Return the (X, Y) coordinate for the center point of the cell that contains the specified text.  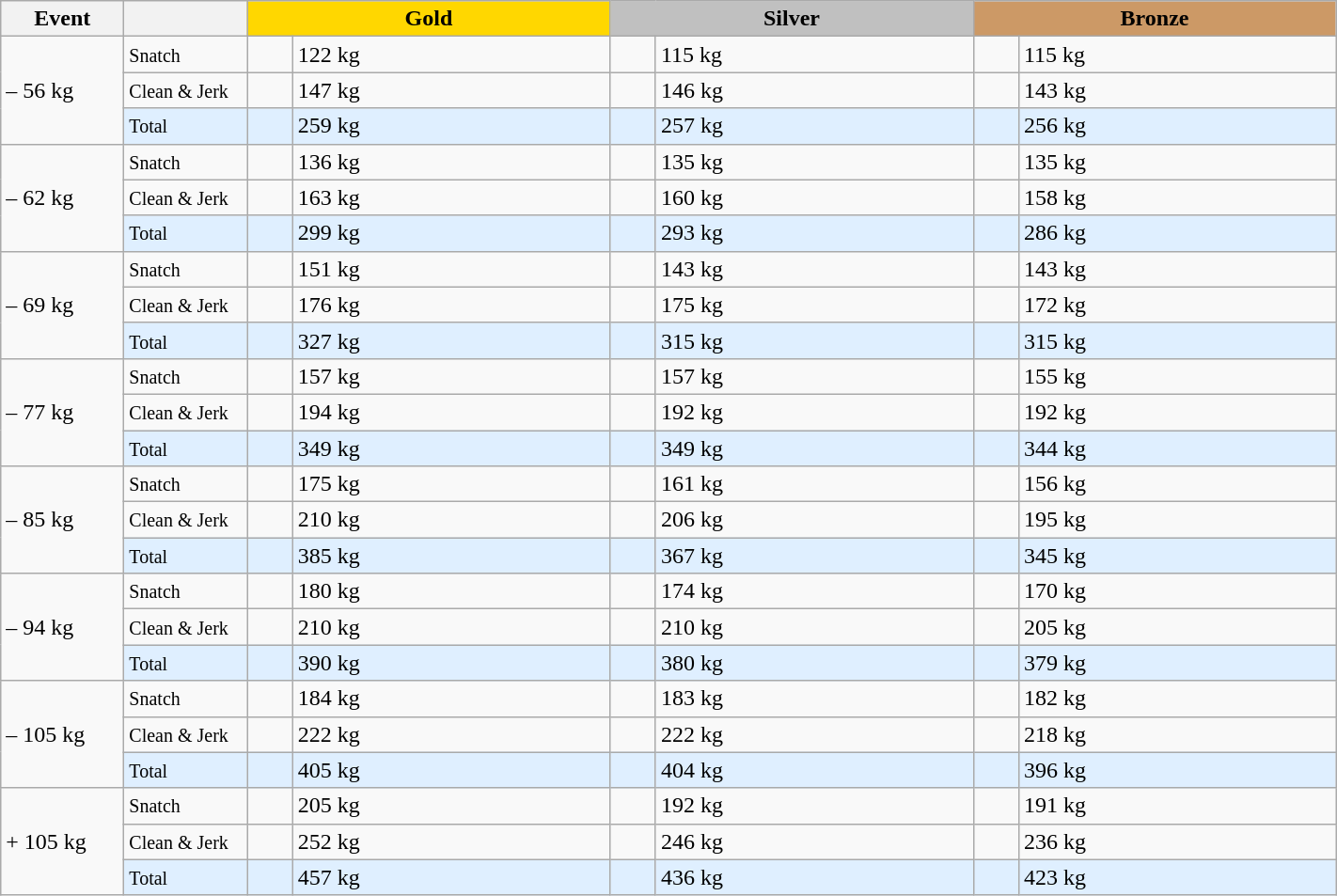
344 kg (1177, 448)
Bronze (1155, 19)
405 kg (451, 770)
293 kg (814, 233)
170 kg (1177, 591)
457 kg (451, 877)
– 94 kg (62, 627)
183 kg (814, 699)
195 kg (1177, 520)
136 kg (451, 162)
– 105 kg (62, 734)
345 kg (1177, 556)
146 kg (814, 90)
396 kg (1177, 770)
257 kg (814, 126)
147 kg (451, 90)
Event (62, 19)
252 kg (451, 841)
+ 105 kg (62, 841)
256 kg (1177, 126)
218 kg (1177, 734)
379 kg (1177, 663)
122 kg (451, 55)
385 kg (451, 556)
Silver (792, 19)
184 kg (451, 699)
Gold (429, 19)
404 kg (814, 770)
160 kg (814, 197)
180 kg (451, 591)
390 kg (451, 663)
380 kg (814, 663)
– 77 kg (62, 412)
176 kg (451, 305)
174 kg (814, 591)
206 kg (814, 520)
423 kg (1177, 877)
327 kg (451, 340)
194 kg (451, 412)
156 kg (1177, 484)
259 kg (451, 126)
246 kg (814, 841)
163 kg (451, 197)
158 kg (1177, 197)
172 kg (1177, 305)
– 69 kg (62, 305)
155 kg (1177, 376)
367 kg (814, 556)
286 kg (1177, 233)
– 56 kg (62, 90)
– 62 kg (62, 197)
– 85 kg (62, 520)
182 kg (1177, 699)
299 kg (451, 233)
436 kg (814, 877)
236 kg (1177, 841)
161 kg (814, 484)
191 kg (1177, 806)
151 kg (451, 269)
